Search for the cell housing the specified text and yield its [x, y] center coordinate. 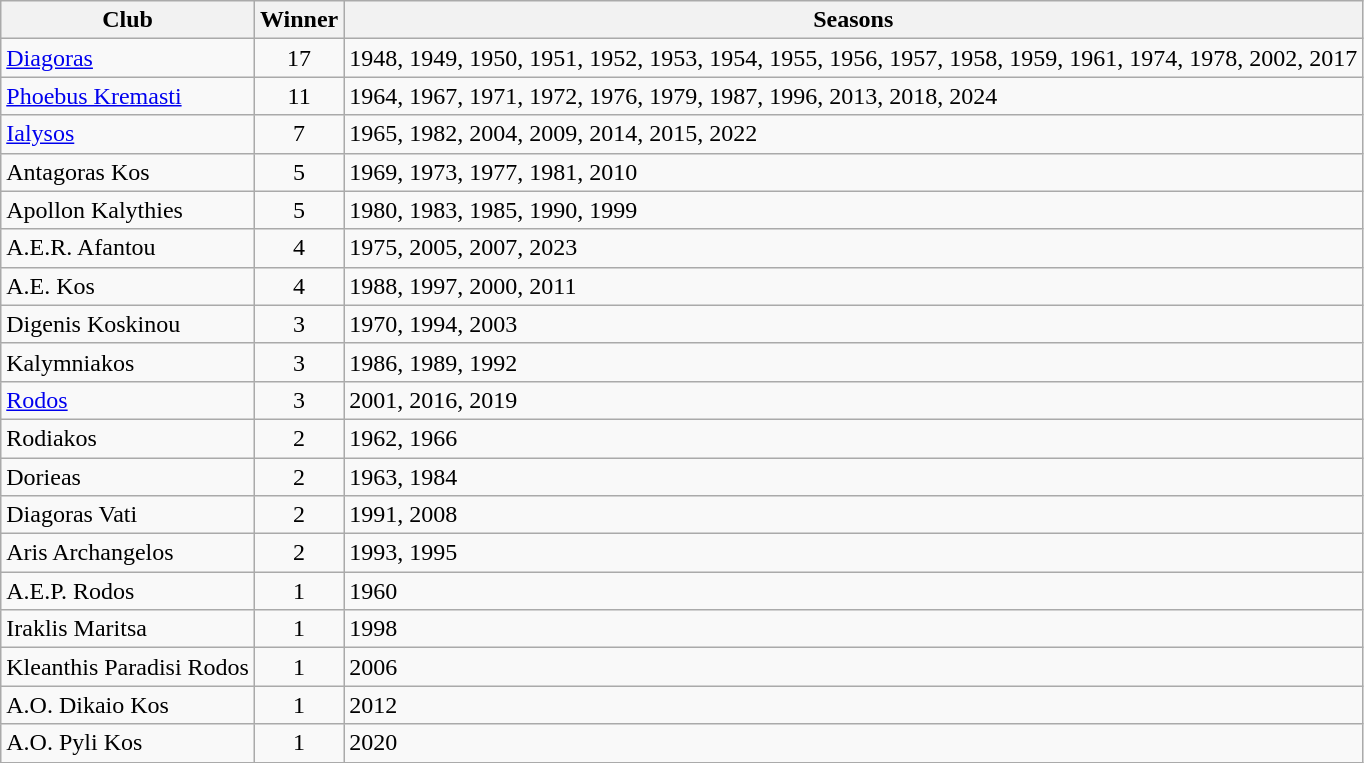
Rodiakos [128, 438]
1970, 1994, 2003 [854, 324]
2020 [854, 743]
1969, 1973, 1977, 1981, 2010 [854, 172]
1960 [854, 591]
1975, 2005, 2007, 2023 [854, 248]
Apollon Kalythies [128, 210]
1962, 1966 [854, 438]
Phoebus Kremasti [128, 96]
2001, 2016, 2019 [854, 400]
1963, 1984 [854, 477]
1993, 1995 [854, 553]
Club [128, 20]
1964, 1967, 1971, 1972, 1976, 1979, 1987, 1996, 2013, 2018, 2024 [854, 96]
1988, 1997, 2000, 2011 [854, 286]
1991, 2008 [854, 515]
A.E. Kos [128, 286]
1980, 1983, 1985, 1990, 1999 [854, 210]
A.O. Dikaio Kos [128, 705]
Iraklis Maritsa [128, 629]
Diagoras [128, 58]
11 [298, 96]
Winner [298, 20]
7 [298, 134]
Aris Archangelos [128, 553]
Dorieas [128, 477]
17 [298, 58]
A.E.R. Afantou [128, 248]
Digenis Koskinou [128, 324]
Seasons [854, 20]
Ialysos [128, 134]
1965, 1982, 2004, 2009, 2014, 2015, 2022 [854, 134]
Antagoras Kos [128, 172]
Kleanthis Paradisi Rodos [128, 667]
Diagoras Vati [128, 515]
A.O. Pyli Kos [128, 743]
2012 [854, 705]
Kalymniakos [128, 362]
2006 [854, 667]
1998 [854, 629]
Rodos [128, 400]
1948, 1949, 1950, 1951, 1952, 1953, 1954, 1955, 1956, 1957, 1958, 1959, 1961, 1974, 1978, 2002, 2017 [854, 58]
1986, 1989, 1992 [854, 362]
A.E.P. Rodos [128, 591]
